Scan for the cell matching the given text and deliver its [x, y] coordinate at center. 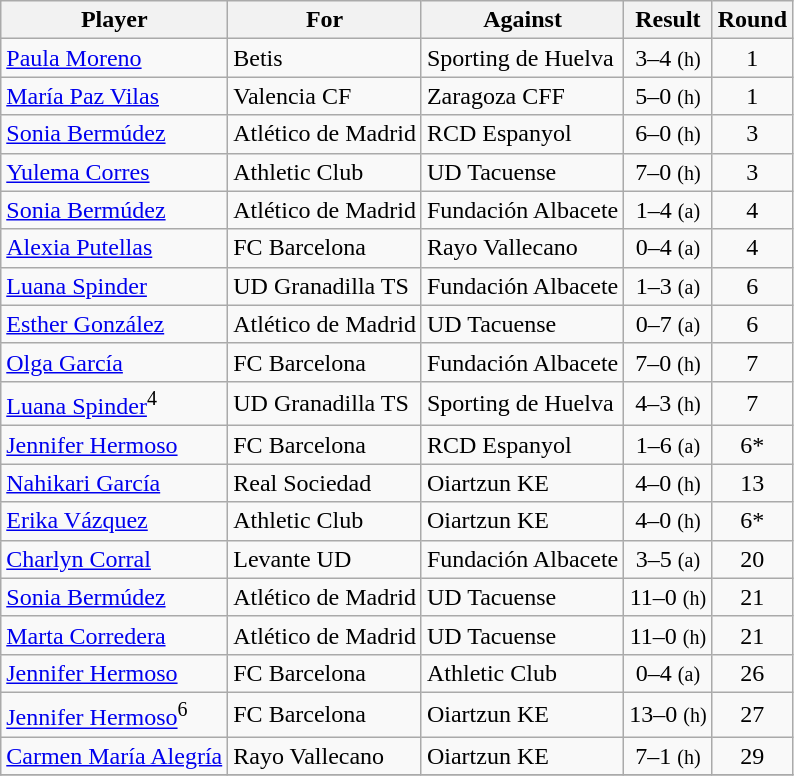
Luana Spinder4 [114, 404]
0–7 (a) [668, 324]
1–3 (a) [668, 286]
Betis [325, 58]
Nahikari García [114, 483]
Luana Spinder [114, 286]
Charlyn Corral [114, 559]
Levante UD [325, 559]
Yulema Corres [114, 172]
26 [752, 673]
Olga García [114, 362]
Result [668, 20]
Real Sociedad [325, 483]
7–1 (h) [668, 756]
Carmen María Alegría [114, 756]
Esther González [114, 324]
6–0 (h) [668, 134]
Player [114, 20]
4–3 (h) [668, 404]
Round [752, 20]
Alexia Putellas [114, 248]
27 [752, 714]
For [325, 20]
3–5 (a) [668, 559]
Zaragoza CFF [522, 96]
1–4 (a) [668, 210]
Jennifer Hermoso6 [114, 714]
Valencia CF [325, 96]
María Paz Vilas [114, 96]
20 [752, 559]
Paula Moreno [114, 58]
13 [752, 483]
Against [522, 20]
Erika Vázquez [114, 521]
29 [752, 756]
1–6 (a) [668, 445]
13–0 (h) [668, 714]
3–4 (h) [668, 58]
5–0 (h) [668, 96]
Marta Corredera [114, 635]
